Locate the cell with the specified text and output its (X, Y) center coordinate. 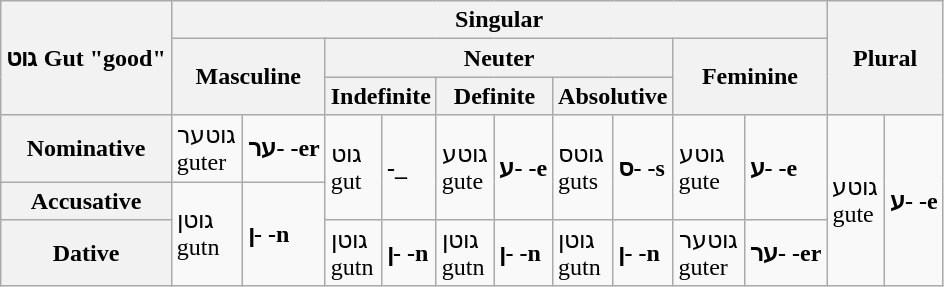
Indefinite (380, 96)
Accusative (86, 201)
Absolutive (613, 96)
Feminine (750, 77)
Singular (499, 20)
Neuter (499, 58)
-_ (408, 168)
ס- -s (643, 168)
גוטgut (353, 168)
Plural (885, 58)
גוט Gut "good" (86, 58)
גוטסguts (583, 168)
Dative (86, 254)
Nominative (86, 148)
Definite (494, 96)
Masculine (248, 77)
